Find where the given text appears and provide that cell's center as (X, Y) coordinate. 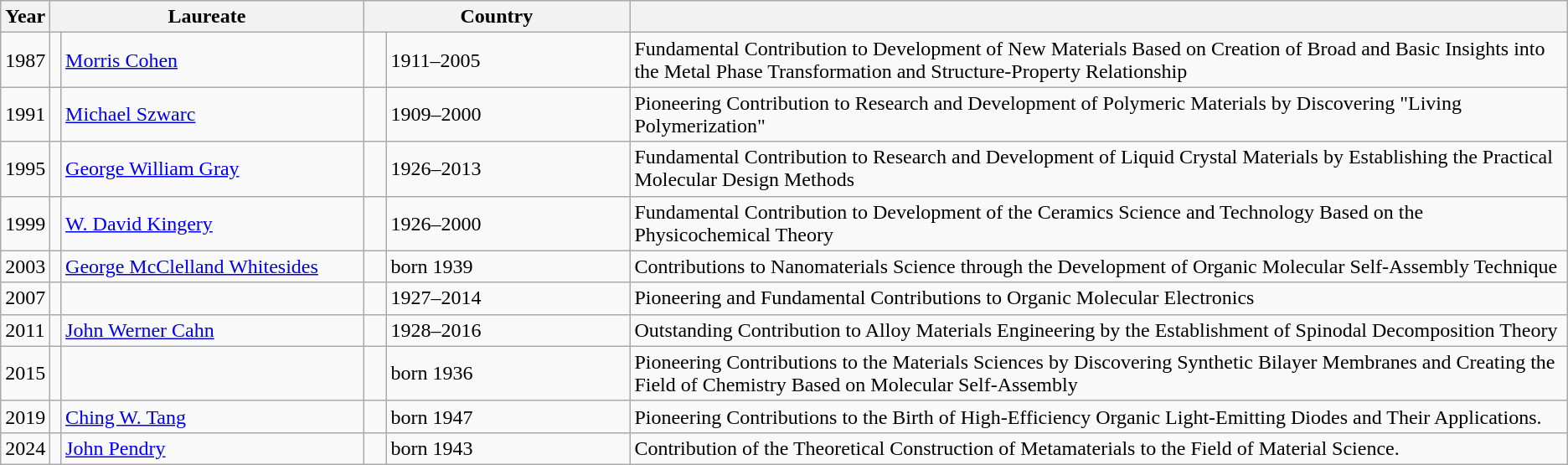
1909–2000 (508, 114)
2011 (25, 330)
John Pendry (213, 448)
Pioneering and Fundamental Contributions to Organic Molecular Electronics (1099, 298)
Contributions to Nanomaterials Science through the Development of Organic Molecular Self-Assembly Technique (1099, 266)
1995 (25, 169)
Year (25, 17)
Laureate (207, 17)
Pioneering Contribution to Research and Development of Polymeric Materials by Discovering "Living Polymerization" (1099, 114)
1928–2016 (508, 330)
2019 (25, 416)
Morris Cohen (213, 60)
George McClelland Whitesides (213, 266)
born 1943 (508, 448)
George William Gray (213, 169)
Pioneering Contributions to the Birth of High-Efficiency Organic Light-Emitting Diodes and Their Applications. (1099, 416)
2007 (25, 298)
1926–2000 (508, 223)
born 1936 (508, 374)
born 1947 (508, 416)
Outstanding Contribution to Alloy Materials Engineering by the Establishment of Spinodal Decomposition Theory (1099, 330)
Fundamental Contribution to Research and Development of Liquid Crystal Materials by Establishing the Practical Molecular Design Methods (1099, 169)
John Werner Cahn (213, 330)
2003 (25, 266)
2015 (25, 374)
1999 (25, 223)
W. David Kingery (213, 223)
Fundamental Contribution to Development of the Ceramics Science and Technology Based on the Physicochemical Theory (1099, 223)
Ching W. Tang (213, 416)
1911–2005 (508, 60)
1991 (25, 114)
2024 (25, 448)
born 1939 (508, 266)
Country (497, 17)
1987 (25, 60)
1927–2014 (508, 298)
1926–2013 (508, 169)
Michael Szwarc (213, 114)
Contribution of the Theoretical Construction of Metamaterials to the Field of Material Science. (1099, 448)
